Extract the (X, Y) coordinate from the center of the cell holding the provided text.  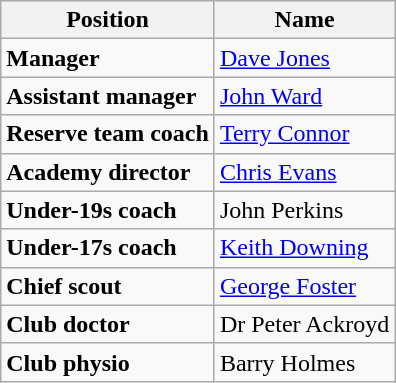
Terry Connor (304, 134)
Barry Holmes (304, 362)
George Foster (304, 286)
Reserve team coach (108, 134)
Dr Peter Ackroyd (304, 324)
Academy director (108, 172)
John Ward (304, 96)
Under-19s coach (108, 210)
Manager (108, 58)
Dave Jones (304, 58)
Keith Downing (304, 248)
Position (108, 20)
Club physio (108, 362)
John Perkins (304, 210)
Club doctor (108, 324)
Name (304, 20)
Chris Evans (304, 172)
Assistant manager (108, 96)
Chief scout (108, 286)
Under-17s coach (108, 248)
